Search for the cell housing the specified text and yield its [x, y] center coordinate. 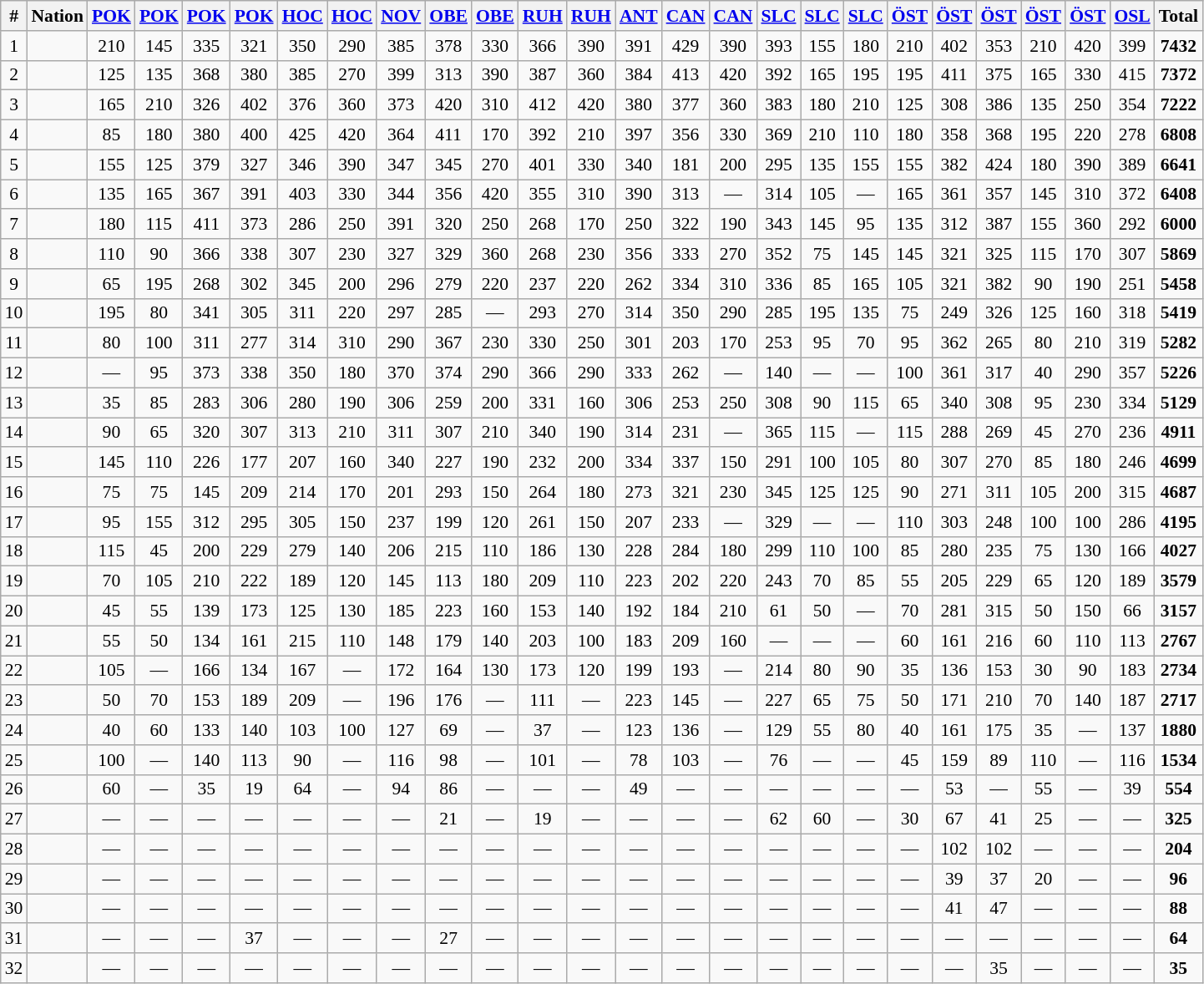
98 [448, 760]
6408 [1179, 195]
389 [1132, 165]
354 [1132, 105]
278 [1132, 135]
13 [14, 403]
248 [999, 522]
353 [999, 46]
196 [401, 701]
400 [254, 135]
216 [999, 641]
3579 [1179, 581]
281 [954, 611]
18 [14, 551]
26 [14, 789]
111 [543, 701]
187 [1132, 701]
352 [778, 254]
425 [302, 135]
401 [543, 165]
5 [14, 165]
139 [207, 611]
88 [1179, 909]
5458 [1179, 284]
78 [639, 760]
16 [14, 492]
302 [254, 284]
127 [401, 730]
204 [1179, 850]
273 [639, 492]
89 [999, 760]
185 [401, 611]
129 [778, 730]
61 [778, 611]
184 [686, 611]
271 [954, 492]
296 [401, 284]
379 [207, 165]
23 [14, 701]
193 [686, 671]
171 [954, 701]
62 [778, 819]
233 [686, 522]
4 [14, 135]
365 [778, 433]
201 [401, 492]
292 [1132, 225]
322 [686, 225]
317 [999, 373]
12 [14, 373]
335 [207, 46]
344 [401, 195]
53 [954, 789]
393 [778, 46]
29 [14, 879]
299 [778, 551]
1 [14, 46]
226 [207, 463]
424 [999, 165]
403 [302, 195]
4687 [1179, 492]
397 [639, 135]
3157 [1179, 611]
283 [207, 403]
288 [954, 433]
429 [686, 46]
412 [543, 105]
1534 [1179, 760]
11 [14, 343]
337 [686, 463]
17 [14, 522]
15 [14, 463]
384 [639, 75]
172 [401, 671]
261 [543, 522]
347 [401, 165]
231 [686, 433]
7 [14, 225]
222 [254, 581]
291 [778, 463]
265 [999, 343]
554 [1179, 789]
6808 [1179, 135]
1880 [1179, 730]
243 [778, 581]
4699 [1179, 463]
249 [954, 313]
386 [999, 105]
301 [639, 343]
24 [14, 730]
2717 [1179, 701]
5129 [1179, 403]
372 [1132, 195]
277 [254, 343]
76 [778, 760]
186 [543, 551]
378 [448, 46]
101 [543, 760]
31 [14, 939]
7432 [1179, 46]
319 [1132, 343]
164 [448, 671]
2734 [1179, 671]
346 [302, 165]
175 [999, 730]
303 [954, 522]
236 [1132, 433]
4911 [1179, 433]
181 [686, 165]
374 [448, 373]
OSL [1132, 16]
32 [14, 968]
415 [1132, 75]
66 [1132, 611]
167 [302, 671]
5282 [1179, 343]
10 [14, 313]
358 [954, 135]
2767 [1179, 641]
177 [254, 463]
49 [639, 789]
355 [543, 195]
370 [401, 373]
6 [14, 195]
7372 [1179, 75]
232 [543, 463]
NOV [401, 16]
133 [207, 730]
# [14, 16]
259 [448, 403]
192 [639, 611]
9 [14, 284]
377 [686, 105]
28 [14, 850]
14 [14, 433]
202 [686, 581]
86 [448, 789]
96 [1179, 879]
8 [14, 254]
94 [401, 789]
5419 [1179, 313]
4027 [1179, 551]
375 [999, 75]
47 [999, 909]
179 [448, 641]
364 [401, 135]
6641 [1179, 165]
7222 [1179, 105]
67 [954, 819]
69 [448, 730]
Total [1179, 16]
176 [448, 701]
331 [543, 403]
369 [778, 135]
383 [778, 105]
297 [401, 313]
6000 [1179, 225]
269 [999, 433]
5226 [1179, 373]
159 [954, 760]
137 [1132, 730]
2 [14, 75]
235 [999, 551]
336 [778, 284]
148 [401, 641]
205 [954, 581]
228 [639, 551]
413 [686, 75]
284 [686, 551]
22 [14, 671]
3 [14, 105]
376 [302, 105]
246 [1132, 463]
251 [1132, 284]
5869 [1179, 254]
343 [778, 225]
362 [954, 343]
264 [543, 492]
Nation [57, 16]
4195 [1179, 522]
123 [639, 730]
ANT [639, 16]
318 [1132, 313]
341 [207, 313]
206 [401, 551]
